Capture the cell that displays the provided text and extract its (x, y) central coordinate. 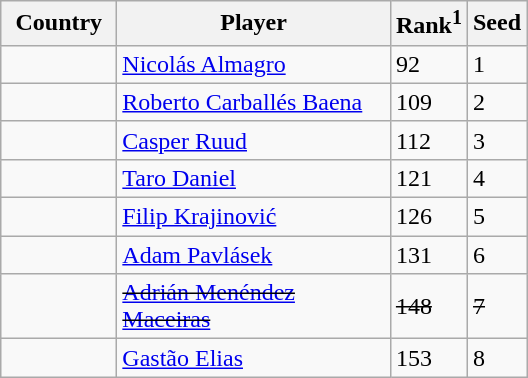
Adam Pavlásek (254, 255)
Taro Daniel (254, 178)
Roberto Carballés Baena (254, 102)
1 (496, 64)
109 (428, 102)
112 (428, 140)
Gastão Elias (254, 358)
7 (496, 306)
2 (496, 102)
Seed (496, 24)
148 (428, 306)
8 (496, 358)
153 (428, 358)
Casper Ruud (254, 140)
Adrián Menéndez Maceiras (254, 306)
3 (496, 140)
4 (496, 178)
5 (496, 217)
Filip Krajinović (254, 217)
92 (428, 64)
Rank1 (428, 24)
126 (428, 217)
Country (59, 24)
6 (496, 255)
131 (428, 255)
121 (428, 178)
Nicolás Almagro (254, 64)
Player (254, 24)
